Extract the (X, Y) coordinate from the center of the cell holding the provided text.  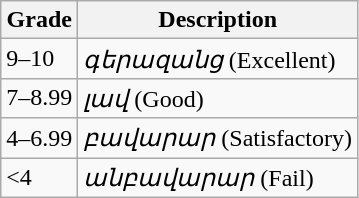
Description (218, 20)
գերազանց (Excellent) (218, 59)
7–8.99 (40, 98)
անբավարար (Fail) (218, 178)
<4 (40, 178)
9–10 (40, 59)
4–6.99 (40, 138)
Grade (40, 20)
բավարար (Satisfactory) (218, 138)
լավ (Good) (218, 98)
